Capture the cell that displays the provided text and extract its (x, y) central coordinate. 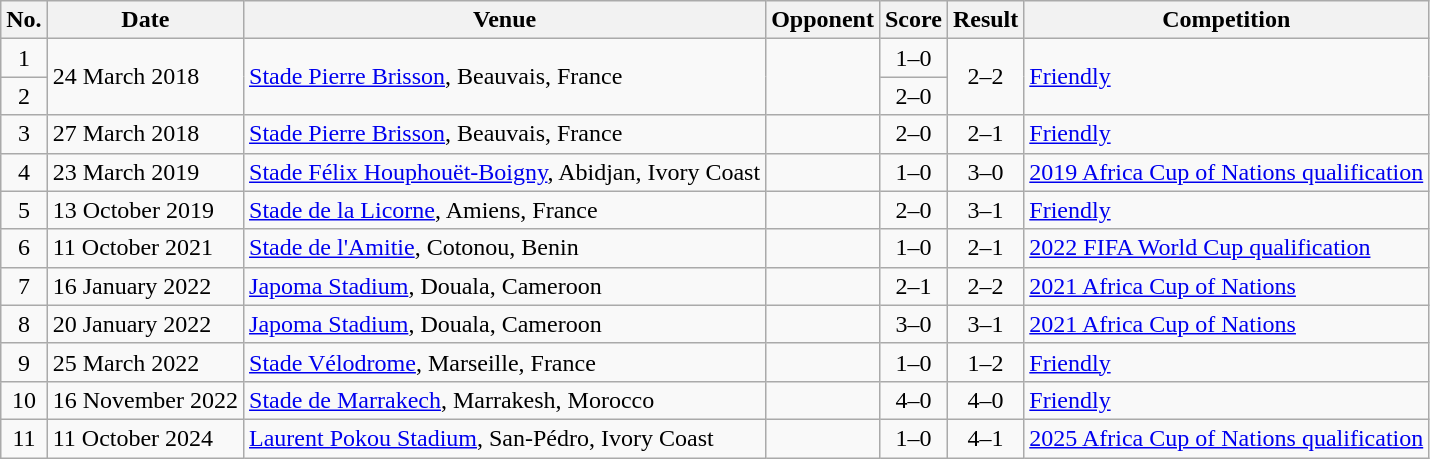
2022 FIFA World Cup qualification (1226, 248)
Score (913, 20)
Date (145, 20)
25 March 2022 (145, 362)
3 (24, 134)
9 (24, 362)
Opponent (823, 20)
Competition (1226, 20)
11 (24, 438)
Stade de Marrakech, Marrakesh, Morocco (505, 400)
13 October 2019 (145, 210)
1 (24, 58)
2025 Africa Cup of Nations qualification (1226, 438)
24 March 2018 (145, 77)
16 November 2022 (145, 400)
27 March 2018 (145, 134)
1–2 (985, 362)
11 October 2021 (145, 248)
7 (24, 286)
Stade de l'Amitie, Cotonou, Benin (505, 248)
Result (985, 20)
8 (24, 324)
Stade de la Licorne, Amiens, France (505, 210)
11 October 2024 (145, 438)
4–1 (985, 438)
Stade Vélodrome, Marseille, France (505, 362)
Venue (505, 20)
Laurent Pokou Stadium, San-Pédro, Ivory Coast (505, 438)
16 January 2022 (145, 286)
2019 Africa Cup of Nations qualification (1226, 172)
No. (24, 20)
4 (24, 172)
5 (24, 210)
10 (24, 400)
20 January 2022 (145, 324)
2 (24, 96)
Stade Félix Houphouët-Boigny, Abidjan, Ivory Coast (505, 172)
6 (24, 248)
23 March 2019 (145, 172)
